Provide the (x, y) coordinate of the cell's center where the given text is located.  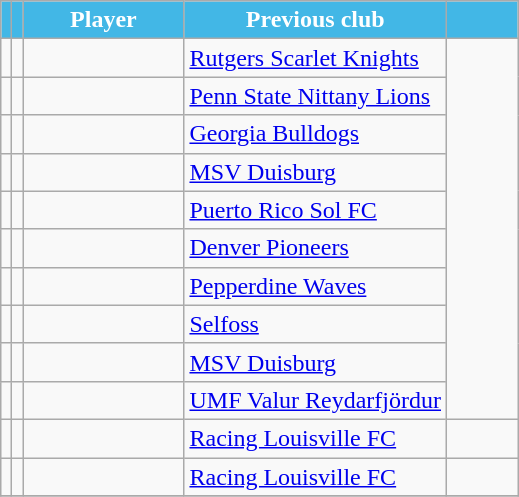
Denver Pioneers (316, 248)
Previous club (316, 20)
Pepperdine Waves (316, 286)
Player (104, 20)
Puerto Rico Sol FC (316, 210)
Georgia Bulldogs (316, 134)
Rutgers Scarlet Knights (316, 58)
Penn State Nittany Lions (316, 96)
UMF Valur Reydarfjördur (316, 400)
Selfoss (316, 324)
